For the text-containing cell, return its midpoint in (x, y) coordinate format. 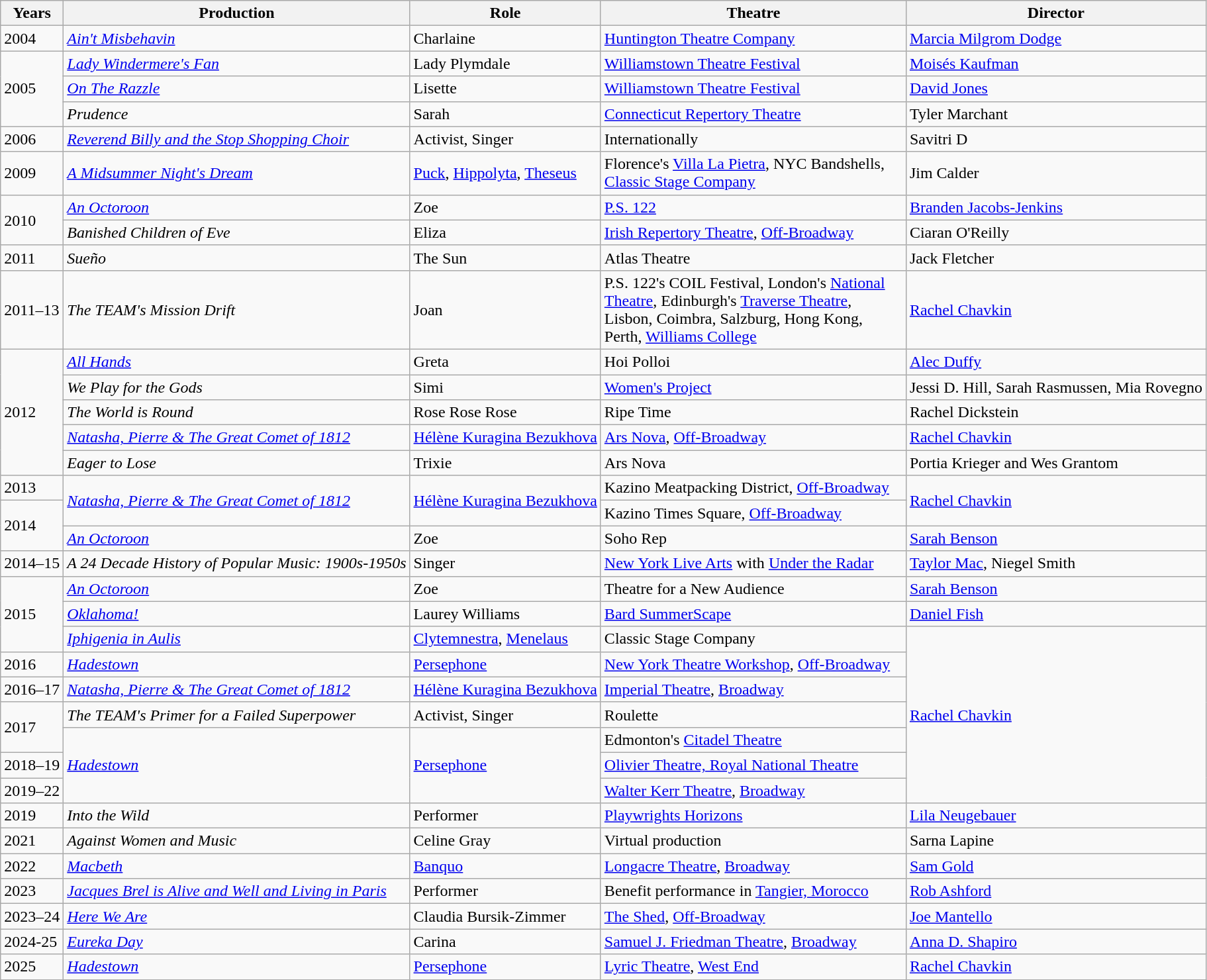
Taylor Mac, Niegel Smith (1055, 563)
Lady Windermere's Fan (237, 64)
Banished Children of Eve (237, 232)
Role (505, 13)
Rachel Dickstein (1055, 413)
Kazino Meatpacking District, Off-Broadway (753, 488)
Bard SummerScape (753, 614)
The TEAM's Mission Drift (237, 310)
Ars Nova, Off-Broadway (753, 438)
Eliza (505, 232)
A Midsummer Night's Dream (237, 173)
Production (237, 13)
Portia Krieger and Wes Grantom (1055, 463)
Singer (505, 563)
2005 (32, 89)
Against Women and Music (237, 841)
Soho Rep (753, 538)
Rob Ashford (1055, 891)
Marcia Milgrom Dodge (1055, 38)
Hoi Polloi (753, 362)
Virtual production (753, 841)
Lisette (505, 89)
Edmonton's Citadel Theatre (753, 740)
Reverend Billy and the Stop Shopping Choir (237, 139)
On The Razzle (237, 89)
A 24 Decade History of Popular Music: 1900s-1950s (237, 563)
Theatre (753, 13)
2013 (32, 488)
Roulette (753, 714)
Greta (505, 362)
2011 (32, 258)
Jessi D. Hill, Sarah Rasmussen, Mia Rovegno (1055, 387)
Alec Duffy (1055, 362)
Sarah (505, 114)
Anna D. Shapiro (1055, 942)
Macbeth (237, 866)
Connecticut Repertory Theatre (753, 114)
Branden Jacobs-Jenkins (1055, 207)
Moisés Kaufman (1055, 64)
Charlaine (505, 38)
Jacques Brel is Alive and Well and Living in Paris (237, 891)
2011–13 (32, 310)
We Play for the Gods (237, 387)
Ars Nova (753, 463)
2019–22 (32, 790)
2017 (32, 727)
2022 (32, 866)
Lila Neugebauer (1055, 816)
Florence's Villa La Pietra, NYC Bandshells, Classic Stage Company (753, 173)
Eager to Lose (237, 463)
2012 (32, 412)
Celine Gray (505, 841)
Joan (505, 310)
2009 (32, 173)
Olivier Theatre, Royal National Theatre (753, 765)
Daniel Fish (1055, 614)
Longacre Theatre, Broadway (753, 866)
The Shed, Off-Broadway (753, 916)
2024-25 (32, 942)
Tyler Marchant (1055, 114)
Prudence (237, 114)
Jack Fletcher (1055, 258)
The TEAM's Primer for a Failed Superpower (237, 714)
2021 (32, 841)
Laurey Williams (505, 614)
Sarna Lapine (1055, 841)
Jim Calder (1055, 173)
Women's Project (753, 387)
Kazino Times Square, Off-Broadway (753, 513)
New York Live Arts with Under the Radar (753, 563)
Oklahoma! (237, 614)
Classic Stage Company (753, 639)
Rose Rose Rose (505, 413)
Playwrights Horizons (753, 816)
Banquo (505, 866)
Years (32, 13)
2015 (32, 614)
2019 (32, 816)
Irish Repertory Theatre, Off-Broadway (753, 232)
2014 (32, 526)
P.S. 122's COIL Festival, London's National Theatre, Edinburgh's Traverse Theatre, Lisbon, Coimbra, Salzburg, Hong Kong, Perth, Williams College (753, 310)
2016–17 (32, 689)
Lady Plymdale (505, 64)
2018–19 (32, 765)
2010 (32, 220)
New York Theatre Workshop, Off-Broadway (753, 664)
Theatre for a New Audience (753, 589)
2023–24 (32, 916)
The Sun (505, 258)
Sam Gold (1055, 866)
David Jones (1055, 89)
Puck, Hippolyta, Theseus (505, 173)
Carina (505, 942)
Lyric Theatre, West End (753, 967)
P.S. 122 (753, 207)
The World is Round (237, 413)
Imperial Theatre, Broadway (753, 689)
Here We Are (237, 916)
Director (1055, 13)
Atlas Theatre (753, 258)
2006 (32, 139)
All Hands (237, 362)
Samuel J. Friedman Theatre, Broadway (753, 942)
Eureka Day (237, 942)
Iphigenia in Aulis (237, 639)
2014–15 (32, 563)
Internationally (753, 139)
Ciaran O'Reilly (1055, 232)
Into the Wild (237, 816)
Joe Mantello (1055, 916)
2004 (32, 38)
Claudia Bursik-Zimmer (505, 916)
Simi (505, 387)
Savitri D (1055, 139)
Clytemnestra, Menelaus (505, 639)
Huntington Theatre Company (753, 38)
Walter Kerr Theatre, Broadway (753, 790)
Benefit performance in Tangier, Morocco (753, 891)
2016 (32, 664)
Ain't Misbehavin (237, 38)
Trixie (505, 463)
2023 (32, 891)
Sueño (237, 258)
Ripe Time (753, 413)
2025 (32, 967)
